Search for the cell housing the specified text and yield its (X, Y) center coordinate. 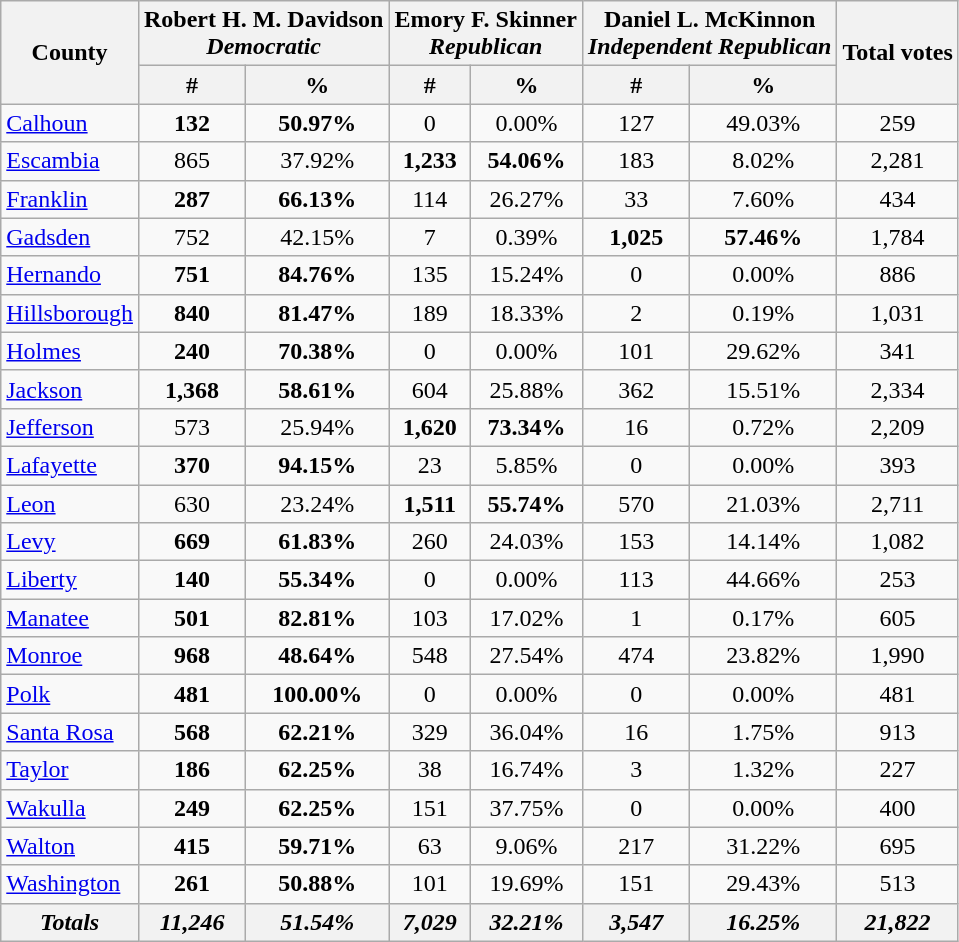
548 (430, 656)
0.72% (764, 427)
Hernando (70, 275)
94.15% (318, 465)
Santa Rosa (70, 732)
261 (192, 884)
3 (636, 770)
29.43% (764, 884)
329 (430, 732)
54.06% (527, 161)
57.46% (764, 237)
1,082 (898, 542)
17.02% (527, 618)
695 (898, 846)
63 (430, 846)
260 (430, 542)
1,233 (430, 161)
217 (636, 846)
61.83% (318, 542)
44.66% (764, 580)
1,025 (636, 237)
Leon (70, 503)
1,511 (430, 503)
70.38% (318, 351)
132 (192, 123)
865 (192, 161)
Walton (70, 846)
14.14% (764, 542)
49.03% (764, 123)
33 (636, 199)
362 (636, 389)
227 (898, 770)
Total votes (898, 52)
27.54% (527, 656)
0.17% (764, 618)
23 (430, 465)
Hillsborough (70, 313)
66.13% (318, 199)
29.62% (764, 351)
Holmes (70, 351)
153 (636, 542)
840 (192, 313)
2,209 (898, 427)
513 (898, 884)
9.06% (527, 846)
5.85% (527, 465)
Franklin (70, 199)
501 (192, 618)
886 (898, 275)
341 (898, 351)
Jackson (70, 389)
50.88% (318, 884)
189 (430, 313)
48.64% (318, 656)
434 (898, 199)
23.24% (318, 503)
Robert H. M. Davidson Democratic (263, 34)
26.27% (527, 199)
100.00% (318, 694)
7.60% (764, 199)
370 (192, 465)
37.75% (527, 808)
62.21% (318, 732)
23.82% (764, 656)
573 (192, 427)
Escambia (70, 161)
259 (898, 123)
751 (192, 275)
Taylor (70, 770)
Calhoun (70, 123)
127 (636, 123)
913 (898, 732)
18.33% (527, 313)
Polk (70, 694)
1.75% (764, 732)
Manatee (70, 618)
58.61% (318, 389)
16.25% (764, 922)
2 (636, 313)
249 (192, 808)
103 (430, 618)
140 (192, 580)
81.47% (318, 313)
31.22% (764, 846)
19.69% (527, 884)
0.39% (527, 237)
393 (898, 465)
605 (898, 618)
55.74% (527, 503)
Totals (70, 922)
50.97% (318, 123)
73.34% (527, 427)
25.94% (318, 427)
415 (192, 846)
Levy (70, 542)
15.24% (527, 275)
7 (430, 237)
3,547 (636, 922)
604 (430, 389)
1,031 (898, 313)
400 (898, 808)
24.03% (527, 542)
15.51% (764, 389)
55.34% (318, 580)
59.71% (318, 846)
21,822 (898, 922)
51.54% (318, 922)
Lafayette (70, 465)
135 (430, 275)
37.92% (318, 161)
253 (898, 580)
38 (430, 770)
84.76% (318, 275)
240 (192, 351)
7,029 (430, 922)
County (70, 52)
Monroe (70, 656)
114 (430, 199)
25.88% (527, 389)
Jefferson (70, 427)
1,368 (192, 389)
474 (636, 656)
Wakulla (70, 808)
0.19% (764, 313)
2,281 (898, 161)
1 (636, 618)
82.81% (318, 618)
669 (192, 542)
568 (192, 732)
752 (192, 237)
21.03% (764, 503)
Daniel L. McKinnon Independent Republican (709, 34)
16.74% (527, 770)
113 (636, 580)
186 (192, 770)
570 (636, 503)
968 (192, 656)
Gadsden (70, 237)
2,334 (898, 389)
1,990 (898, 656)
1,620 (430, 427)
183 (636, 161)
32.21% (527, 922)
2,711 (898, 503)
Washington (70, 884)
287 (192, 199)
1,784 (898, 237)
8.02% (764, 161)
630 (192, 503)
Emory F. Skinner Republican (486, 34)
42.15% (318, 237)
11,246 (192, 922)
1.32% (764, 770)
Liberty (70, 580)
36.04% (527, 732)
